Detect which cell encompasses the target text, then output its (X, Y) center coordinate. 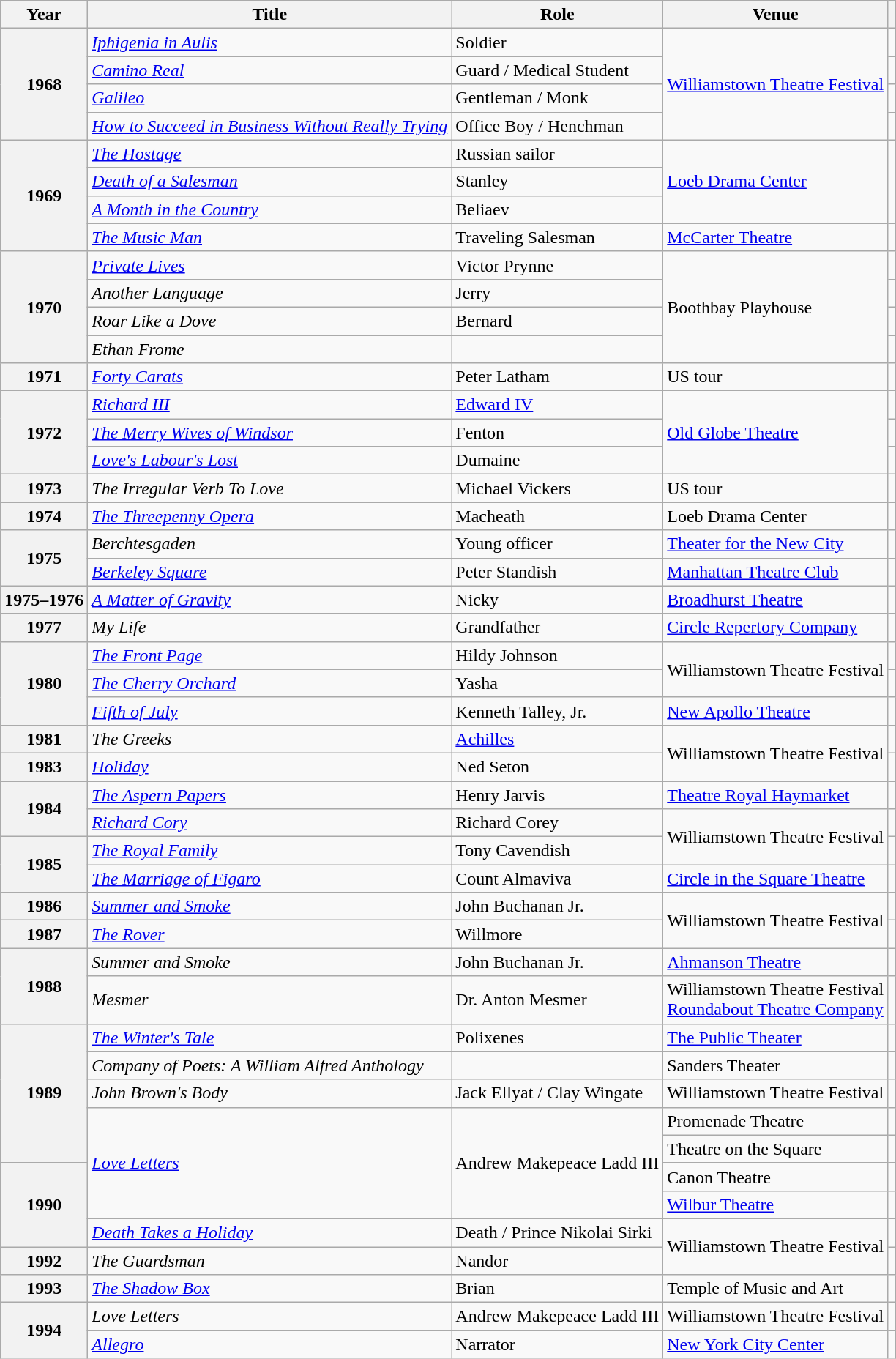
Gentleman / Monk (558, 98)
The Threepenny Opera (269, 516)
Williamstown Theatre FestivalRoundabout Theatre Company (776, 1000)
Achilles (558, 739)
Macheath (558, 516)
The Greeks (269, 739)
The Hostage (269, 154)
Brian (558, 1289)
A Month in the Country (269, 209)
Victor Prynne (558, 265)
Company of Poets: A William Alfred Anthology (269, 1065)
Berchtesgaden (269, 544)
Peter Standish (558, 572)
Peter Latham (558, 377)
1974 (44, 516)
1977 (44, 628)
1975–1976 (44, 600)
Title (269, 15)
Jerry (558, 293)
The Public Theater (776, 1038)
1989 (44, 1093)
Office Boy / Henchman (558, 126)
1993 (44, 1289)
Nicky (558, 600)
Broadhurst Theatre (776, 600)
Camino Real (269, 70)
1988 (44, 986)
The Winter's Tale (269, 1038)
Year (44, 15)
1971 (44, 377)
Young officer (558, 544)
Michael Vickers (558, 488)
Ethan Frome (269, 349)
Sanders Theater (776, 1065)
1972 (44, 433)
1994 (44, 1330)
How to Succeed in Business Without Really Trying (269, 126)
Grandfather (558, 628)
Role (558, 15)
Promenade Theatre (776, 1121)
Jack Ellyat / Clay Wingate (558, 1093)
Circle Repertory Company (776, 628)
Kenneth Talley, Jr. (558, 711)
1968 (44, 84)
Richard Corey (558, 823)
Temple of Music and Art (776, 1289)
Hildy Johnson (558, 655)
1983 (44, 767)
Mesmer (269, 1000)
Canon Theatre (776, 1177)
Richard Cory (269, 823)
My Life (269, 628)
Polixenes (558, 1038)
Narrator (558, 1344)
Forty Carats (269, 377)
The Merry Wives of Windsor (269, 433)
1970 (44, 307)
Richard III (269, 405)
The Shadow Box (269, 1289)
1984 (44, 808)
Another Language (269, 293)
The Royal Family (269, 851)
1981 (44, 739)
The Rover (269, 934)
1986 (44, 906)
Dumaine (558, 461)
Ned Seton (558, 767)
The Marriage of Figaro (269, 879)
Love's Labour's Lost (269, 461)
Ahmanson Theatre (776, 962)
Russian sailor (558, 154)
The Cherry Orchard (269, 683)
Berkeley Square (269, 572)
Theatre on the Square (776, 1149)
Traveling Salesman (558, 237)
Stanley (558, 182)
Dr. Anton Mesmer (558, 1000)
Fifth of July (269, 711)
New York City Center (776, 1344)
Iphigenia in Aulis (269, 42)
Roar Like a Dove (269, 321)
Death of a Salesman (269, 182)
1990 (44, 1205)
The Aspern Papers (269, 794)
Death / Prince Nikolai Sirki (558, 1232)
A Matter of Gravity (269, 600)
Wilbur Theatre (776, 1205)
The Irregular Verb To Love (269, 488)
Henry Jarvis (558, 794)
Holiday (269, 767)
Boothbay Playhouse (776, 307)
Death Takes a Holiday (269, 1232)
Bernard (558, 321)
Edward IV (558, 405)
Beliaev (558, 209)
The Front Page (269, 655)
McCarter Theatre (776, 237)
Nandor (558, 1260)
Venue (776, 15)
The Guardsman (269, 1260)
Circle in the Square Theatre (776, 879)
Count Almaviva (558, 879)
Old Globe Theatre (776, 433)
Theater for the New City (776, 544)
Fenton (558, 433)
Theatre Royal Haymarket (776, 794)
1987 (44, 934)
John Brown's Body (269, 1093)
Allegro (269, 1344)
Willmore (558, 934)
Soldier (558, 42)
Yasha (558, 683)
1975 (44, 558)
Private Lives (269, 265)
The Music Man (269, 237)
New Apollo Theatre (776, 711)
Tony Cavendish (558, 851)
Manhattan Theatre Club (776, 572)
1969 (44, 196)
Galileo (269, 98)
1985 (44, 865)
1992 (44, 1260)
Guard / Medical Student (558, 70)
1973 (44, 488)
1980 (44, 683)
